Provide the [X, Y] coordinate of the cell's center where the given text is located.  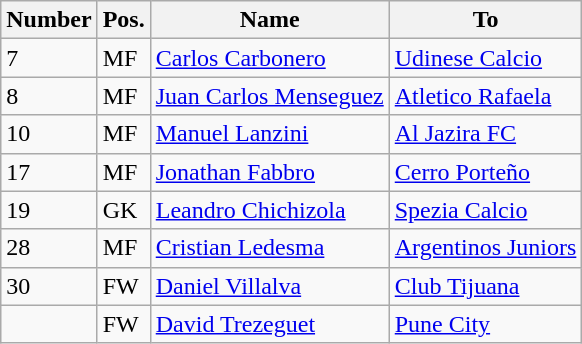
Manuel Lanzini [270, 134]
Cerro Porteño [486, 172]
Atletico Rafaela [486, 96]
10 [49, 134]
Argentinos Juniors [486, 248]
30 [49, 286]
Club Tijuana [486, 286]
Leandro Chichizola [270, 210]
Udinese Calcio [486, 58]
David Trezeguet [270, 324]
Al Jazira FC [486, 134]
28 [49, 248]
Jonathan Fabbro [270, 172]
Juan Carlos Menseguez [270, 96]
Pune City [486, 324]
To [486, 20]
Carlos Carbonero [270, 58]
17 [49, 172]
8 [49, 96]
7 [49, 58]
Spezia Calcio [486, 210]
Cristian Ledesma [270, 248]
Number [49, 20]
Pos. [124, 20]
Name [270, 20]
Daniel Villalva [270, 286]
19 [49, 210]
GK [124, 210]
